Identify which cell holds the provided text, then report its [x, y] central coordinate. 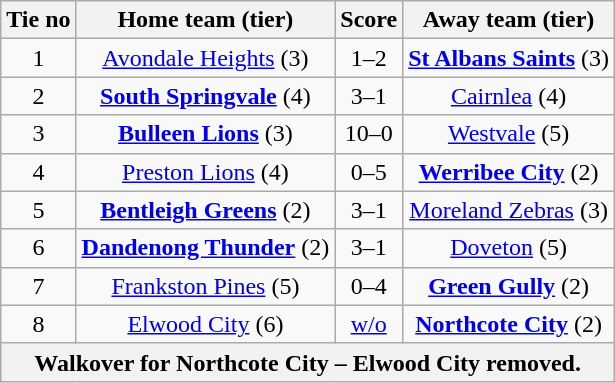
Tie no [38, 20]
Away team (tier) [509, 20]
Score [369, 20]
Bentleigh Greens (2) [206, 210]
Walkover for Northcote City – Elwood City removed. [308, 362]
Cairnlea (4) [509, 96]
7 [38, 286]
Home team (tier) [206, 20]
6 [38, 248]
Avondale Heights (3) [206, 58]
Frankston Pines (5) [206, 286]
Werribee City (2) [509, 172]
St Albans Saints (3) [509, 58]
4 [38, 172]
Northcote City (2) [509, 324]
3 [38, 134]
Westvale (5) [509, 134]
Bulleen Lions (3) [206, 134]
0–4 [369, 286]
Doveton (5) [509, 248]
5 [38, 210]
Green Gully (2) [509, 286]
1 [38, 58]
1–2 [369, 58]
w/o [369, 324]
0–5 [369, 172]
South Springvale (4) [206, 96]
Elwood City (6) [206, 324]
8 [38, 324]
Preston Lions (4) [206, 172]
Moreland Zebras (3) [509, 210]
Dandenong Thunder (2) [206, 248]
2 [38, 96]
10–0 [369, 134]
